Identify which cell holds the provided text, then report its (x, y) central coordinate. 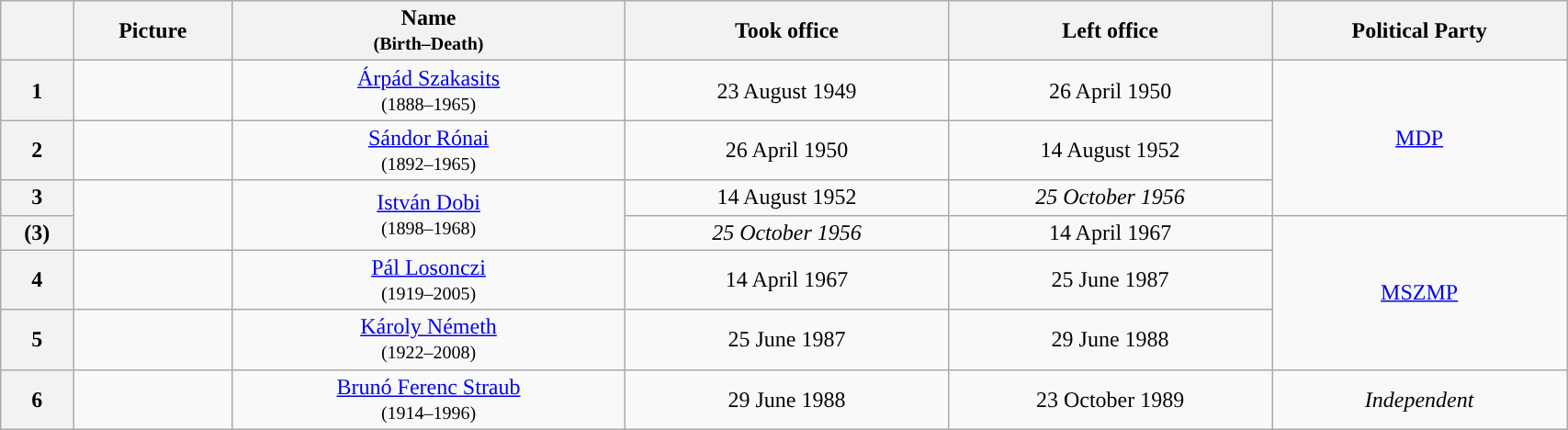
Károly Németh(1922–2008) (429, 340)
4 (37, 279)
MDP (1420, 138)
Name(Birth–Death) (429, 31)
Árpád Szakasits(1888–1965) (429, 90)
3 (37, 198)
MSZMP (1420, 292)
Left office (1111, 31)
Sándor Rónai(1892–1965) (429, 151)
Political Party (1420, 31)
1 (37, 90)
5 (37, 340)
6 (37, 399)
Brunó Ferenc Straub(1914–1996) (429, 399)
István Dobi(1898–1968) (429, 215)
Pál Losonczi(1919–2005) (429, 279)
Independent (1420, 399)
(3) (37, 232)
23 October 1989 (1111, 399)
2 (37, 151)
Took office (786, 31)
Picture (152, 31)
23 August 1949 (786, 90)
